Return (X, Y) of the center of cell containing provided text 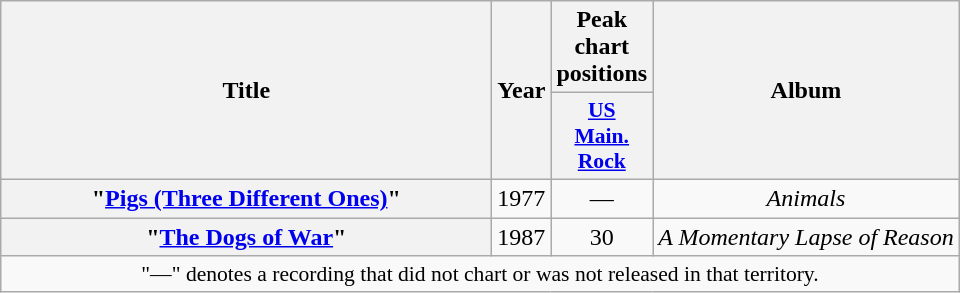
1987 (522, 237)
"—" denotes a recording that did not chart or was not released in that territory. (480, 274)
"Pigs (Three Different Ones)" (246, 198)
1977 (522, 198)
Title (246, 90)
Peak chart positions (602, 47)
Album (806, 90)
— (602, 198)
30 (602, 237)
A Momentary Lapse of Reason (806, 237)
Animals (806, 198)
Year (522, 90)
USMain.Rock (602, 136)
"The Dogs of War" (246, 237)
